Capture the cell that displays the provided text and extract its [X, Y] central coordinate. 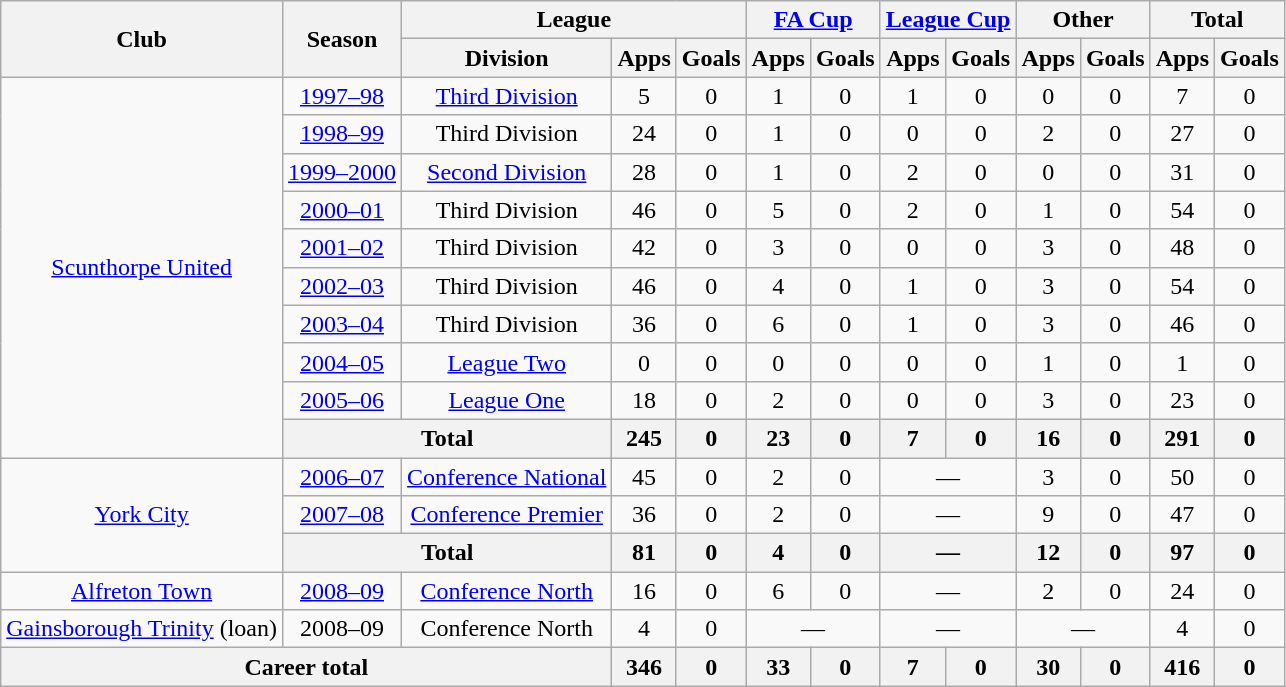
Other [1083, 20]
League [574, 20]
Club [142, 39]
45 [644, 477]
League Cup [948, 20]
Second Division [507, 172]
2003–04 [342, 324]
1997–98 [342, 96]
2001–02 [342, 248]
18 [644, 400]
2005–06 [342, 400]
FA Cup [813, 20]
2000–01 [342, 210]
50 [1182, 477]
42 [644, 248]
416 [1182, 667]
2007–08 [342, 515]
Season [342, 39]
346 [644, 667]
97 [1182, 553]
Conference Premier [507, 515]
League Two [507, 362]
27 [1182, 134]
9 [1048, 515]
2004–05 [342, 362]
30 [1048, 667]
245 [644, 438]
33 [778, 667]
Gainsborough Trinity (loan) [142, 629]
47 [1182, 515]
Division [507, 58]
Conference National [507, 477]
League One [507, 400]
1998–99 [342, 134]
48 [1182, 248]
28 [644, 172]
Career total [306, 667]
2006–07 [342, 477]
Alfreton Town [142, 591]
81 [644, 553]
291 [1182, 438]
York City [142, 515]
31 [1182, 172]
12 [1048, 553]
1999–2000 [342, 172]
Scunthorpe United [142, 268]
2002–03 [342, 286]
